Return the [X, Y] coordinate for the center point of the cell that contains the specified text.  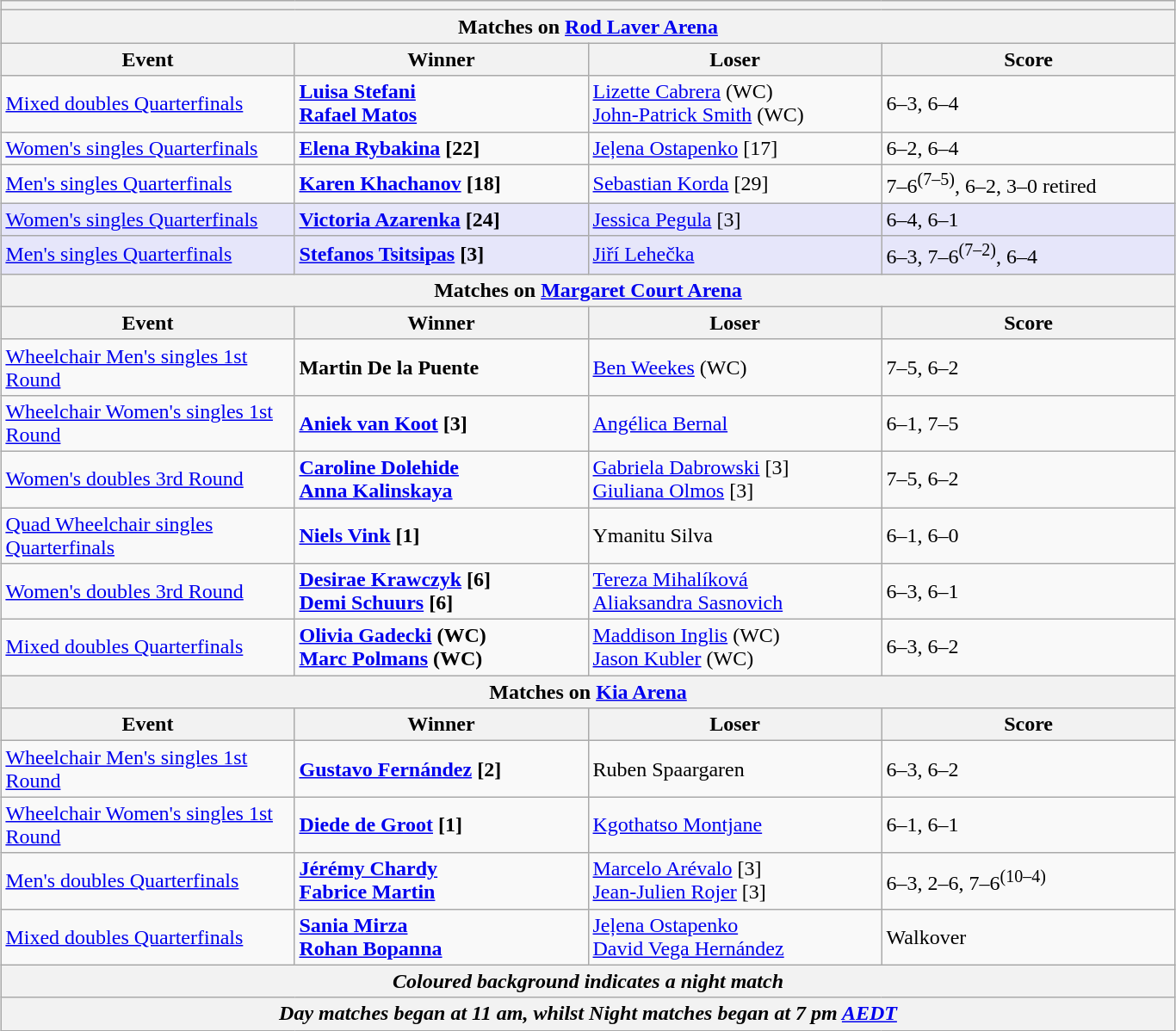
Kgothatso Montjane [735, 824]
Aniek van Koot [3] [441, 423]
Luisa Stefani Rafael Matos [441, 103]
Gustavo Fernández [2] [441, 769]
Olivia Gadecki (WC) Marc Polmans (WC) [441, 647]
Matches on Margaret Court Arena [588, 290]
Ymanitu Silva [735, 535]
Karen Khachanov [18] [441, 184]
Sania Mirza Rohan Bopanna [441, 936]
Desirae Krawczyk [6] Demi Schuurs [6] [441, 592]
Angélica Bernal [735, 423]
Ben Weekes (WC) [735, 367]
Men's doubles Quarterfinals [148, 881]
Diede de Groot [1] [441, 824]
Elena Rybakina [22] [441, 148]
6–1, 6–1 [1028, 824]
Walkover [1028, 936]
Niels Vink [1] [441, 535]
Stefanos Tsitsipas [3] [441, 255]
6–3, 6–1 [1028, 592]
Gabriela Dabrowski [3] Giuliana Olmos [3] [735, 478]
6–1, 6–0 [1028, 535]
Jeļena Ostapenko [17] [735, 148]
6–3, 6–4 [1028, 103]
Victoria Azarenka [24] [441, 219]
Jérémy Chardy Fabrice Martin [441, 881]
Maddison Inglis (WC) Jason Kubler (WC) [735, 647]
6–3, 2–6, 7–6(10–4) [1028, 881]
7–6(7–5), 6–2, 3–0 retired [1028, 184]
Jessica Pegula [3] [735, 219]
Ruben Spaargaren [735, 769]
Tereza Mihalíková Aliaksandra Sasnovich [735, 592]
6–4, 6–1 [1028, 219]
Sebastian Korda [29] [735, 184]
Caroline Dolehide Anna Kalinskaya [441, 478]
Quad Wheelchair singles Quarterfinals [148, 535]
6–1, 7–5 [1028, 423]
Day matches began at 11 am, whilst Night matches began at 7 pm AEDT [588, 1014]
Coloured background indicates a night match [588, 981]
Jeļena Ostapenko David Vega Hernández [735, 936]
Matches on Kia Arena [588, 692]
Marcelo Arévalo [3] Jean-Julien Rojer [3] [735, 881]
6–3, 7–6(7–2), 6–4 [1028, 255]
6–2, 6–4 [1028, 148]
Matches on Rod Laver Arena [588, 27]
Jiří Lehečka [735, 255]
Martin De la Puente [441, 367]
Lizette Cabrera (WC) John-Patrick Smith (WC) [735, 103]
